Determine the [X, Y] coordinate at the center of the cell enclosing the given text.  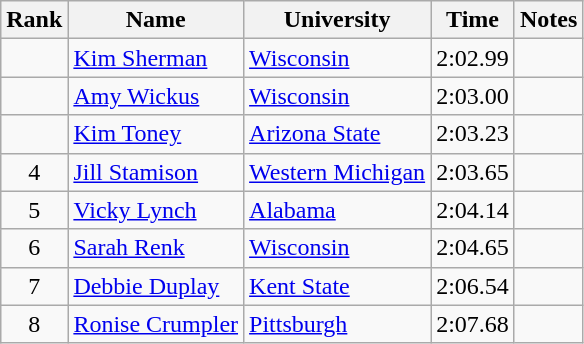
Amy Wickus [156, 96]
Kim Sherman [156, 58]
Name [156, 20]
Sarah Renk [156, 248]
Pittsburgh [338, 324]
2:03.00 [473, 96]
Ronise Crumpler [156, 324]
2:04.14 [473, 210]
2:02.99 [473, 58]
2:03.65 [473, 172]
Vicky Lynch [156, 210]
2:04.65 [473, 248]
Western Michigan [338, 172]
Notes [548, 20]
Debbie Duplay [156, 286]
Time [473, 20]
Alabama [338, 210]
2:07.68 [473, 324]
Kim Toney [156, 134]
2:06.54 [473, 286]
7 [34, 286]
Rank [34, 20]
Kent State [338, 286]
Arizona State [338, 134]
4 [34, 172]
8 [34, 324]
Jill Stamison [156, 172]
2:03.23 [473, 134]
University [338, 20]
6 [34, 248]
5 [34, 210]
